Determine the [x, y] coordinate at the center of the cell enclosing the given text.  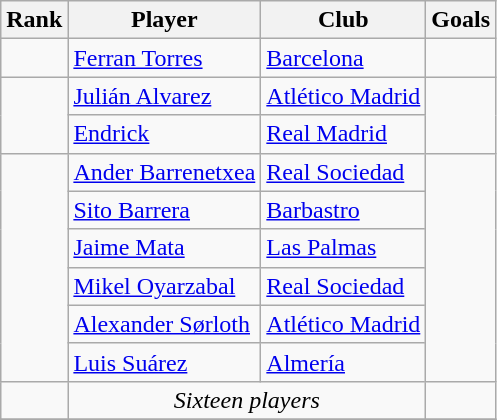
Mikel Oyarzabal [164, 286]
Club [344, 20]
Julián Alvarez [164, 96]
Player [164, 20]
Goals [461, 20]
Jaime Mata [164, 248]
Barbastro [344, 210]
Las Palmas [344, 248]
Endrick [164, 134]
Ferran Torres [164, 58]
Barcelona [344, 58]
Alexander Sørloth [164, 324]
Sixteen players [247, 400]
Almería [344, 362]
Luis Suárez [164, 362]
Ander Barrenetxea [164, 172]
Real Madrid [344, 134]
Rank [34, 20]
Sito Barrera [164, 210]
